Search for the cell housing the specified text and yield its [x, y] center coordinate. 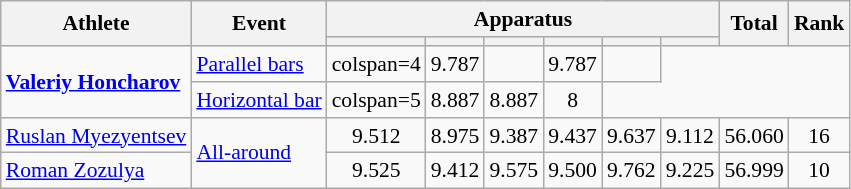
9.387 [514, 136]
Total [754, 24]
9.112 [690, 136]
All-around [258, 154]
9.437 [572, 136]
56.060 [754, 136]
9.512 [376, 136]
Valeriy Honcharov [96, 82]
Ruslan Myezyentsev [96, 136]
9.500 [572, 171]
9.575 [514, 171]
Rank [820, 24]
9.412 [456, 171]
10 [820, 171]
Roman Zozulya [96, 171]
8 [572, 100]
9.225 [690, 171]
Horizontal bar [258, 100]
9.637 [632, 136]
colspan=5 [376, 100]
colspan=4 [376, 64]
Event [258, 24]
16 [820, 136]
56.999 [754, 171]
Parallel bars [258, 64]
9.525 [376, 171]
9.762 [632, 171]
Apparatus [524, 19]
8.975 [456, 136]
Athlete [96, 24]
